Scan for the cell matching the given text and deliver its [X, Y] coordinate at center. 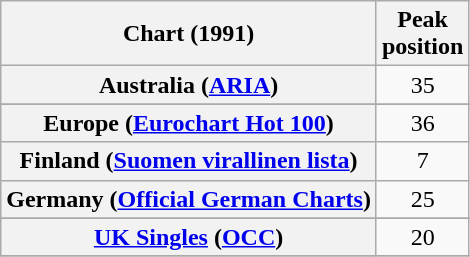
UK Singles (OCC) [189, 237]
Peakposition [422, 34]
35 [422, 85]
Australia (ARIA) [189, 85]
Chart (1991) [189, 34]
25 [422, 199]
Europe (Eurochart Hot 100) [189, 123]
36 [422, 123]
7 [422, 161]
Finland (Suomen virallinen lista) [189, 161]
Germany (Official German Charts) [189, 199]
20 [422, 237]
